Scan for the cell matching the given text and deliver its (x, y) coordinate at center. 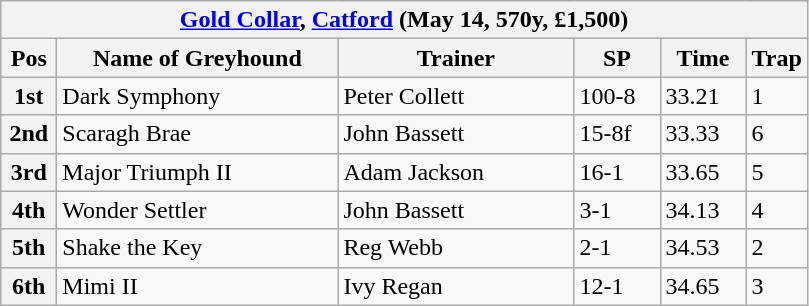
2-1 (617, 248)
3rd (29, 172)
Adam Jackson (456, 172)
4th (29, 210)
Trap (776, 58)
33.65 (703, 172)
Wonder Settler (198, 210)
3 (776, 286)
12-1 (617, 286)
4 (776, 210)
33.33 (703, 134)
Mimi II (198, 286)
Shake the Key (198, 248)
5 (776, 172)
SP (617, 58)
Major Triumph II (198, 172)
Name of Greyhound (198, 58)
1 (776, 96)
34.53 (703, 248)
Dark Symphony (198, 96)
16-1 (617, 172)
Pos (29, 58)
Trainer (456, 58)
Peter Collett (456, 96)
34.13 (703, 210)
1st (29, 96)
3-1 (617, 210)
34.65 (703, 286)
6th (29, 286)
2 (776, 248)
Ivy Regan (456, 286)
Gold Collar, Catford (May 14, 570y, £1,500) (404, 20)
Scaragh Brae (198, 134)
100-8 (617, 96)
15-8f (617, 134)
Reg Webb (456, 248)
6 (776, 134)
Time (703, 58)
5th (29, 248)
33.21 (703, 96)
2nd (29, 134)
